Search for the cell housing the specified text and yield its (X, Y) center coordinate. 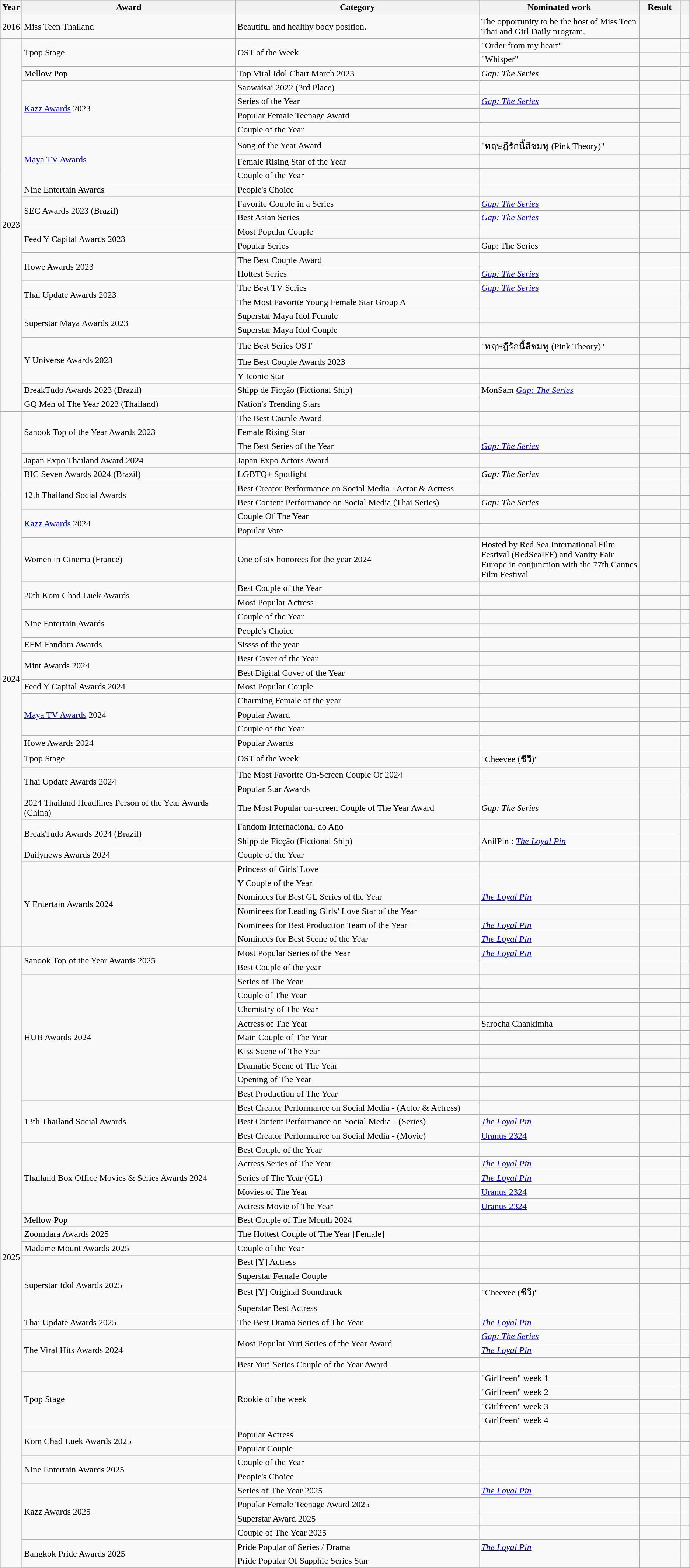
Beautiful and healthy body position. (358, 27)
The Viral Hits Awards 2024 (129, 1350)
Actress Series of The Year (358, 1164)
"Girlfreen" week 2 (559, 1392)
The Best Series OST (358, 346)
"Girlfreen" week 1 (559, 1378)
Popular Vote (358, 530)
Year (11, 7)
Bangkok Pride Awards 2025 (129, 1554)
Best Production of The Year (358, 1094)
Best Digital Cover of the Year (358, 672)
Best Content Performance on Social Media - (Series) (358, 1122)
Y Couple of the Year (358, 883)
Best Yuri Series Couple of the Year Award (358, 1364)
BreakTudo Awards 2024 (Brazil) (129, 834)
Superstar Award 2025 (358, 1519)
Rookie of the week (358, 1399)
Main Couple of The Year (358, 1038)
The Most Popular on-screen Couple of The Year Award (358, 808)
MonSam Gap: The Series (559, 390)
Superstar Maya Idol Female (358, 316)
Mint Awards 2024 (129, 665)
Best Cover of the Year (358, 658)
Nominees for Best Production Team of the Year (358, 925)
Most Popular Yuri Series of the Year Award (358, 1343)
AnilPin : The Loyal Pin (559, 841)
12th Thailand Social Awards (129, 495)
Favorite Couple in a Series (358, 204)
Popular Awards (358, 743)
Howe Awards 2023 (129, 267)
Best Creator Performance on Social Media - (Movie) (358, 1136)
Kiss Scene of The Year (358, 1052)
Zoomdara Awards 2025 (129, 1234)
Maya TV Awards 2024 (129, 715)
Series of the Year (358, 101)
Female Rising Star of the Year (358, 162)
Y Iconic Star (358, 376)
Series of The Year 2025 (358, 1491)
Actress of The Year (358, 1024)
Best Creator Performance on Social Media - Actor & Actress (358, 488)
Y Entertain Awards 2024 (129, 904)
Best Asian Series (358, 218)
The Best Drama Series of The Year (358, 1322)
One of six honorees for the year 2024 (358, 559)
HUB Awards 2024 (129, 1037)
EFM Fandom Awards (129, 644)
13th Thailand Social Awards (129, 1122)
The Most Favorite Young Female Star Group A (358, 302)
Pride Popular Of Sapphic Series Star (358, 1561)
Miss Teen Thailand (129, 27)
Opening of The Year (358, 1080)
Kazz Awards 2023 (129, 108)
Women in Cinema (France) (129, 559)
2016 (11, 27)
2024 Thailand Headlines Person of the Year Awards (China) (129, 808)
Kazz Awards 2025 (129, 1512)
Sanook Top of the Year Awards 2025 (129, 960)
Thailand Box Office Movies & Series Awards 2024 (129, 1178)
"Order from my heart" (559, 45)
Most Popular Series of the Year (358, 953)
Kazz Awards 2024 (129, 523)
Nominees for Leading Girls’ Love Star of the Year (358, 911)
Series of The Year (358, 981)
Popular Award (358, 715)
Thai Update Awards 2025 (129, 1322)
"Girlfreen" week 4 (559, 1420)
The opportunity to be the host of Miss Teen Thai and Girl Daily program. (559, 27)
Best Content Performance on Social Media (Thai Series) (358, 502)
Sarocha Chankimha (559, 1024)
Princess of Girls' Love (358, 869)
Maya TV Awards (129, 159)
Superstar Idol Awards 2025 (129, 1285)
Couple of The Year 2025 (358, 1533)
The Best Couple Awards 2023 (358, 362)
20th Kom Chad Luek Awards (129, 595)
Nominees for Best Scene of the Year (358, 939)
Popular Female Teenage Award 2025 (358, 1505)
2023 (11, 225)
Award (129, 7)
2024 (11, 679)
Sissss of the year (358, 644)
Kom Chad Luek Awards 2025 (129, 1441)
Charming Female of the year (358, 701)
Superstar Female Couple (358, 1276)
Best [Y] Actress (358, 1262)
Movies of The Year (358, 1192)
Popular Star Awards (358, 789)
Top Viral Idol Chart March 2023 (358, 73)
Most Popular Actress (358, 602)
Superstar Best Actress (358, 1308)
"Girlfreen" week 3 (559, 1406)
Japan Expo Actors Award (358, 460)
Female Rising Star (358, 432)
Best Couple of the year (358, 967)
Pride Popular of Series / Drama (358, 1547)
Series of The Year (GL) (358, 1178)
2025 (11, 1257)
Fandom Internacional do Ano (358, 827)
Hosted by Red Sea International Film Festival (RedSeaIFF) and Vanity Fair Europe in conjunction with the 77th Cannes Film Festival (559, 559)
Popular Series (358, 246)
Thai Update Awards 2024 (129, 782)
Actress Movie of The Year (358, 1206)
The Most Favorite On-Screen Couple Of 2024 (358, 775)
Popular Female Teenage Award (358, 115)
SEC Awards 2023 (Brazil) (129, 211)
Couple Of The Year (358, 516)
Best Creator Performance on Social Media - (Actor & Actress) (358, 1108)
Chemistry of The Year (358, 1009)
Popular Actress (358, 1434)
Song of the Year Award (358, 145)
Y Universe Awards 2023 (129, 360)
The Best TV Series (358, 288)
Couple of The Year (358, 995)
Popular Couple (358, 1448)
Best [Y] Original Soundtrack (358, 1292)
Category (358, 7)
Japan Expo Thailand Award 2024 (129, 460)
BreakTudo Awards 2023 (Brazil) (129, 390)
Saowaisai 2022 (3rd Place) (358, 87)
The Best Series of the Year (358, 446)
Sanook Top of the Year Awards 2023 (129, 432)
Madame Mount Awards 2025 (129, 1248)
Superstar Maya Idol Couple (358, 330)
GQ Men of The Year 2023 (Thailand) (129, 404)
Thai Update Awards 2023 (129, 295)
Howe Awards 2024 (129, 743)
Feed Y Capital Awards 2023 (129, 239)
Superstar Maya Awards 2023 (129, 323)
Hottest Series (358, 274)
Dailynews Awards 2024 (129, 855)
BIC Seven Awards 2024 (Brazil) (129, 474)
Nine Entertain Awards 2025 (129, 1470)
Dramatic Scene of The Year (358, 1066)
Nominated work (559, 7)
Best Couple of The Month 2024 (358, 1220)
LGBTQ+ Spotlight (358, 474)
Nation's Trending Stars (358, 404)
Nominees for Best GL Series of the Year (358, 897)
Result (660, 7)
Feed Y Capital Awards 2024 (129, 687)
"Whisper" (559, 59)
The Hottest Couple of The Year [Female] (358, 1234)
